From the cell containing the given text, extract its center point as [x, y] coordinate. 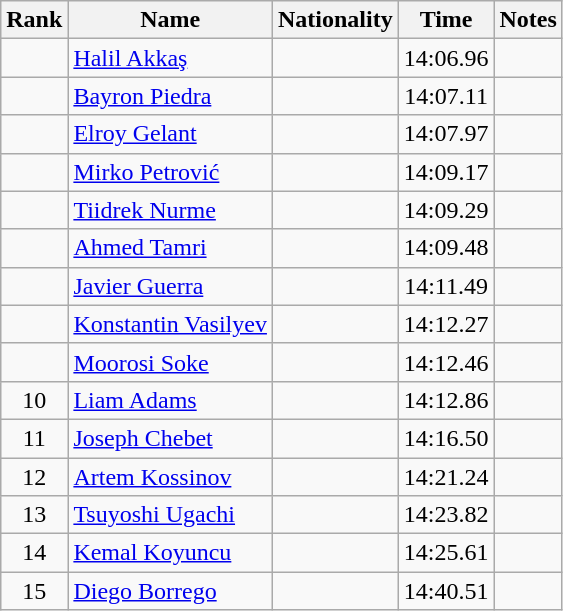
Konstantin Vasilyev [170, 324]
Ahmed Tamri [170, 248]
Artem Kossinov [170, 477]
14 [34, 553]
Moorosi Soke [170, 362]
14:16.50 [446, 438]
Elroy Gelant [170, 134]
Tiidrek Nurme [170, 210]
14:07.97 [446, 134]
14:07.11 [446, 96]
14:21.24 [446, 477]
11 [34, 438]
Name [170, 20]
Notes [528, 20]
14:09.29 [446, 210]
14:11.49 [446, 286]
Nationality [335, 20]
14:09.48 [446, 248]
Mirko Petrović [170, 172]
Halil Akkaş [170, 58]
Bayron Piedra [170, 96]
Tsuyoshi Ugachi [170, 515]
Liam Adams [170, 400]
12 [34, 477]
Diego Borrego [170, 591]
14:09.17 [446, 172]
14:12.27 [446, 324]
Kemal Koyuncu [170, 553]
10 [34, 400]
14:12.46 [446, 362]
13 [34, 515]
14:12.86 [446, 400]
15 [34, 591]
14:23.82 [446, 515]
Rank [34, 20]
Javier Guerra [170, 286]
14:40.51 [446, 591]
14:06.96 [446, 58]
Time [446, 20]
14:25.61 [446, 553]
Joseph Chebet [170, 438]
